Determine the [x, y] coordinate at the center of the cell enclosing the given text.  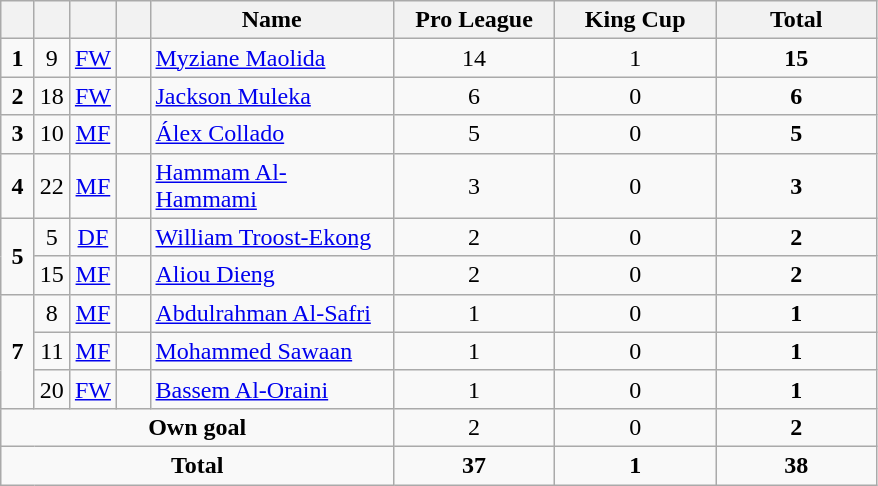
37 [474, 465]
Pro League [474, 20]
Own goal [198, 427]
Mohammed Sawaan [272, 351]
22 [52, 186]
8 [52, 313]
Name [272, 20]
William Troost-Ekong [272, 237]
11 [52, 351]
20 [52, 389]
4 [18, 186]
14 [474, 58]
King Cup [636, 20]
Jackson Muleka [272, 96]
38 [796, 465]
Aliou Dieng [272, 275]
Hammam Al-Hammami [272, 186]
10 [52, 134]
7 [18, 351]
18 [52, 96]
Álex Collado [272, 134]
Myziane Maolida [272, 58]
Bassem Al-Oraini [272, 389]
DF [92, 237]
9 [52, 58]
Abdulrahman Al-Safri [272, 313]
